Determine the (x, y) coordinate at the center of the cell enclosing the given text.  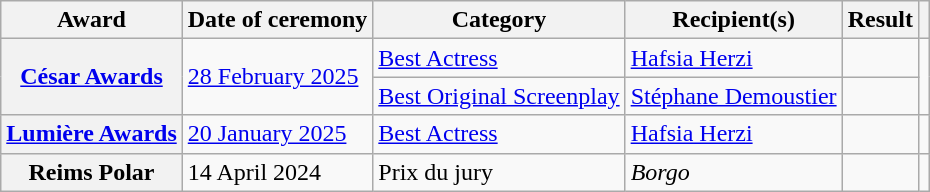
Reims Polar (92, 172)
Date of ceremony (278, 20)
Result (880, 20)
20 January 2025 (278, 134)
Recipient(s) (734, 20)
28 February 2025 (278, 77)
César Awards (92, 77)
Award (92, 20)
Stéphane Demoustier (734, 96)
14 April 2024 (278, 172)
Best Original Screenplay (499, 96)
Lumière Awards (92, 134)
Prix du jury (499, 172)
Borgo (734, 172)
Category (499, 20)
